Return the (X, Y) coordinate for the center point of the cell that contains the specified text.  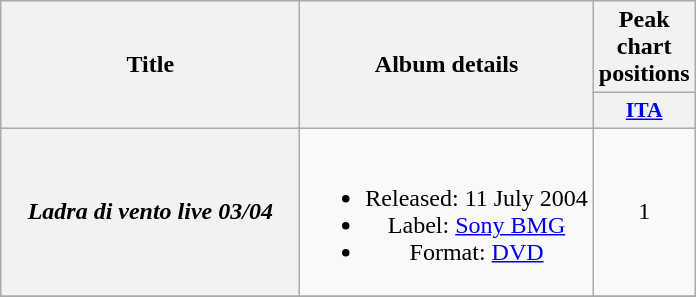
ITA (644, 111)
Album details (446, 65)
1 (644, 212)
Released: 11 July 2004Label: Sony BMGFormat: DVD (446, 212)
Peakchartpositions (644, 47)
Ladra di vento live 03/04 (150, 212)
Title (150, 65)
